Find where the given text appears and provide that cell's center as (X, Y) coordinate. 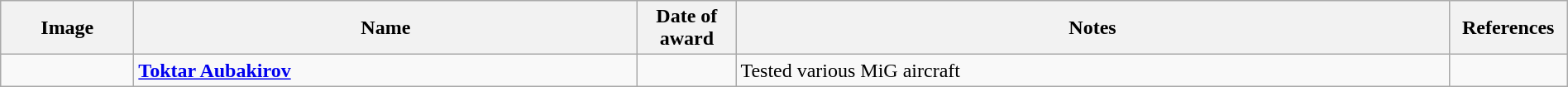
Date of award (686, 28)
References (1508, 28)
Image (68, 28)
Name (385, 28)
Toktar Aubakirov (385, 70)
Notes (1092, 28)
Tested various MiG aircraft (1092, 70)
